Return the (x, y) coordinate for the center point of the cell that contains the specified text.  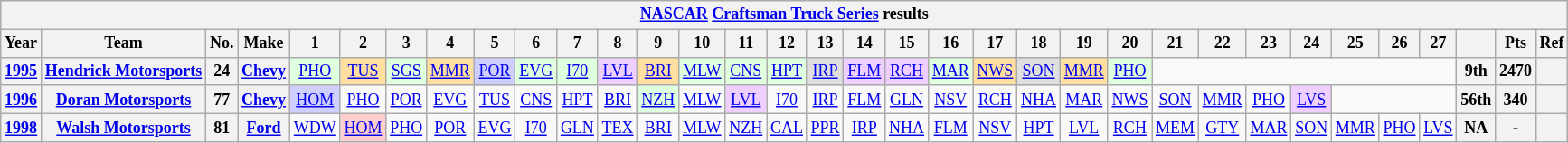
22 (1223, 43)
12 (787, 43)
Hendrick Motorsports (123, 71)
Walsh Motorsports (123, 127)
CAL (787, 127)
23 (1269, 43)
1 (315, 43)
19 (1083, 43)
No. (222, 43)
NA (1476, 127)
Doran Motorsports (123, 100)
8 (618, 43)
WDW (315, 127)
13 (825, 43)
7 (578, 43)
5 (495, 43)
TEX (618, 127)
25 (1355, 43)
Ford (264, 127)
26 (1400, 43)
14 (864, 43)
21 (1176, 43)
Ref (1552, 43)
GTY (1223, 127)
- (1516, 127)
Year (22, 43)
2470 (1516, 71)
Make (264, 43)
27 (1438, 43)
MEM (1176, 127)
3 (407, 43)
77 (222, 100)
2 (364, 43)
9th (1476, 71)
11 (746, 43)
15 (907, 43)
1996 (22, 100)
6 (536, 43)
NASCAR Craftsman Truck Series results (785, 14)
18 (1039, 43)
340 (1516, 100)
56th (1476, 100)
20 (1130, 43)
1998 (22, 127)
16 (950, 43)
10 (702, 43)
Team (123, 43)
Pts (1516, 43)
9 (658, 43)
PPR (825, 127)
SGS (407, 71)
81 (222, 127)
17 (995, 43)
1995 (22, 71)
4 (450, 43)
